Identify which cell holds the provided text, then report its (x, y) central coordinate. 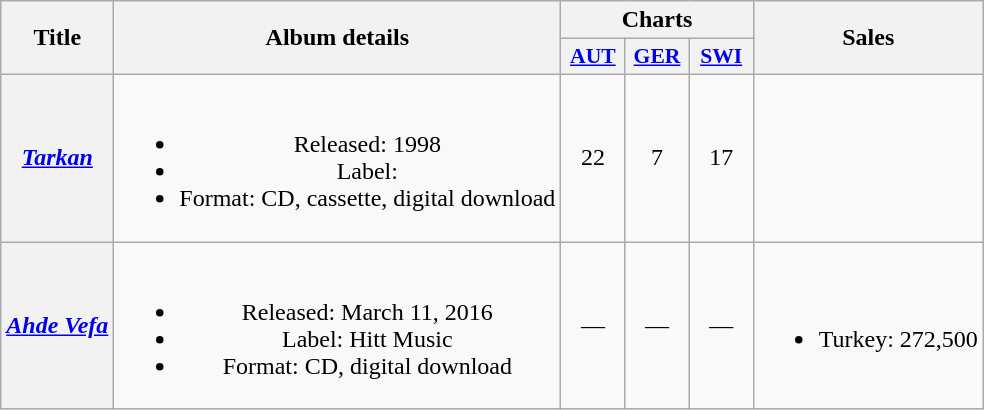
7 (657, 158)
Sales (868, 38)
Title (58, 38)
Album details (338, 38)
GER (657, 57)
AUT (593, 57)
Turkey: 272,500 (868, 326)
Released: 1998Label:Format: CD, cassette, digital download (338, 158)
Tarkan (58, 158)
17 (721, 158)
22 (593, 158)
Ahde Vefa (58, 326)
Released: March 11, 2016Label: Hitt MusicFormat: CD, digital download (338, 326)
Charts (657, 20)
SWI (721, 57)
